Detect which cell encompasses the target text, then output its (X, Y) center coordinate. 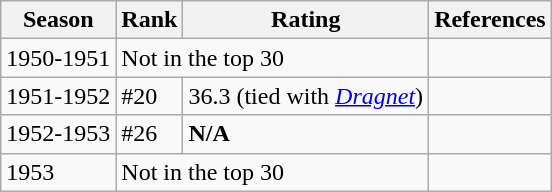
1951-1952 (58, 96)
#26 (150, 134)
Rating (306, 20)
36.3 (tied with Dragnet) (306, 96)
N/A (306, 134)
1953 (58, 172)
#20 (150, 96)
1952-1953 (58, 134)
Rank (150, 20)
References (490, 20)
Season (58, 20)
1950-1951 (58, 58)
